Determine the [X, Y] coordinate at the center of the cell enclosing the given text.  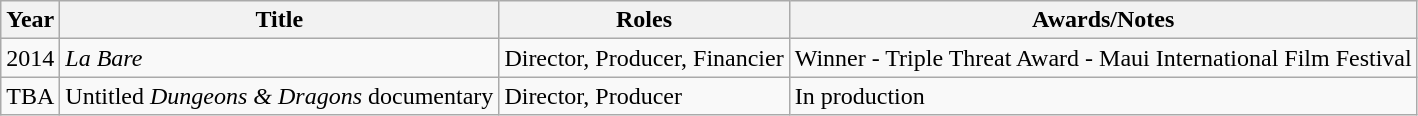
Director, Producer, Financier [644, 58]
Title [280, 20]
TBA [30, 96]
La Bare [280, 58]
Untitled Dungeons & Dragons documentary [280, 96]
Awards/Notes [1103, 20]
Winner - Triple Threat Award - Maui International Film Festival [1103, 58]
Roles [644, 20]
2014 [30, 58]
Director, Producer [644, 96]
Year [30, 20]
In production [1103, 96]
